Identify which cell holds the provided text, then report its (X, Y) central coordinate. 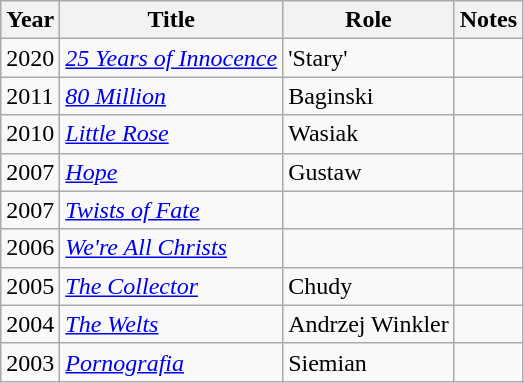
Wasiak (369, 134)
The Collector (172, 286)
The Welts (172, 324)
2003 (30, 362)
2005 (30, 286)
2004 (30, 324)
Andrzej Winkler (369, 324)
Baginski (369, 96)
Year (30, 20)
Pornografia (172, 362)
Title (172, 20)
'Stary' (369, 58)
2006 (30, 248)
Notes (488, 20)
Gustaw (369, 172)
Role (369, 20)
Siemian (369, 362)
80 Million (172, 96)
25 Years of Innocence (172, 58)
2010 (30, 134)
Twists of Fate (172, 210)
We're All Christs (172, 248)
Hope (172, 172)
2020 (30, 58)
Chudy (369, 286)
2011 (30, 96)
Little Rose (172, 134)
